From the cell containing the given text, extract its center point as (x, y) coordinate. 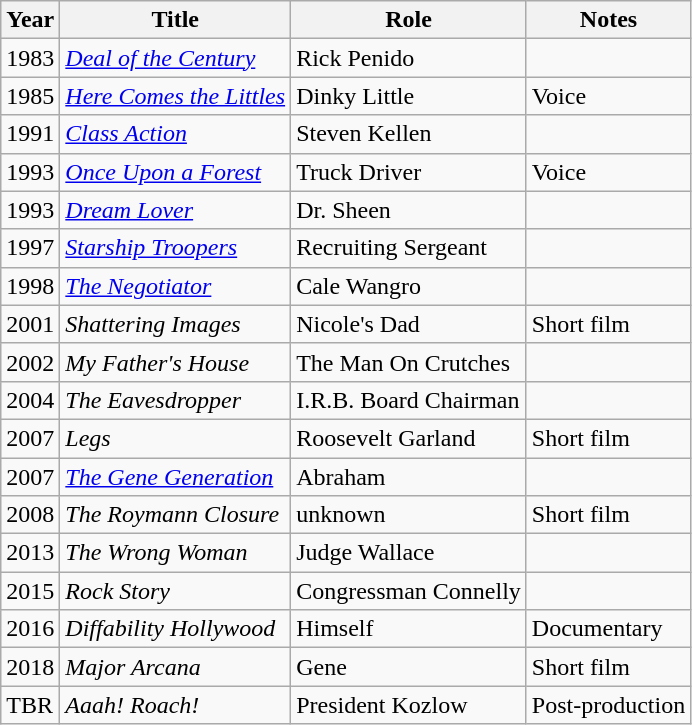
Steven Kellen (409, 134)
1991 (30, 134)
Notes (608, 20)
2015 (30, 591)
1985 (30, 96)
Judge Wallace (409, 553)
Recruiting Sergeant (409, 248)
TBR (30, 705)
1983 (30, 58)
Year (30, 20)
Gene (409, 667)
The Roymann Closure (176, 515)
Cale Wangro (409, 286)
Post-production (608, 705)
1997 (30, 248)
Nicole's Dad (409, 324)
Major Arcana (176, 667)
2016 (30, 629)
Title (176, 20)
The Man On Crutches (409, 362)
Roosevelt Garland (409, 438)
President Kozlow (409, 705)
Diffability Hollywood (176, 629)
1998 (30, 286)
The Gene Generation (176, 477)
Himself (409, 629)
Once Upon a Forest (176, 172)
2004 (30, 400)
2002 (30, 362)
Deal of the Century (176, 58)
2001 (30, 324)
Abraham (409, 477)
Legs (176, 438)
Dream Lover (176, 210)
My Father's House (176, 362)
2018 (30, 667)
Congressman Connelly (409, 591)
2013 (30, 553)
Rick Penido (409, 58)
Documentary (608, 629)
I.R.B. Board Chairman (409, 400)
2008 (30, 515)
Role (409, 20)
Dinky Little (409, 96)
Shattering Images (176, 324)
Class Action (176, 134)
The Wrong Woman (176, 553)
The Eavesdropper (176, 400)
unknown (409, 515)
Dr. Sheen (409, 210)
Starship Troopers (176, 248)
Truck Driver (409, 172)
The Negotiator (176, 286)
Here Comes the Littles (176, 96)
Rock Story (176, 591)
Aaah! Roach! (176, 705)
